Search for the cell housing the specified text and yield its (X, Y) center coordinate. 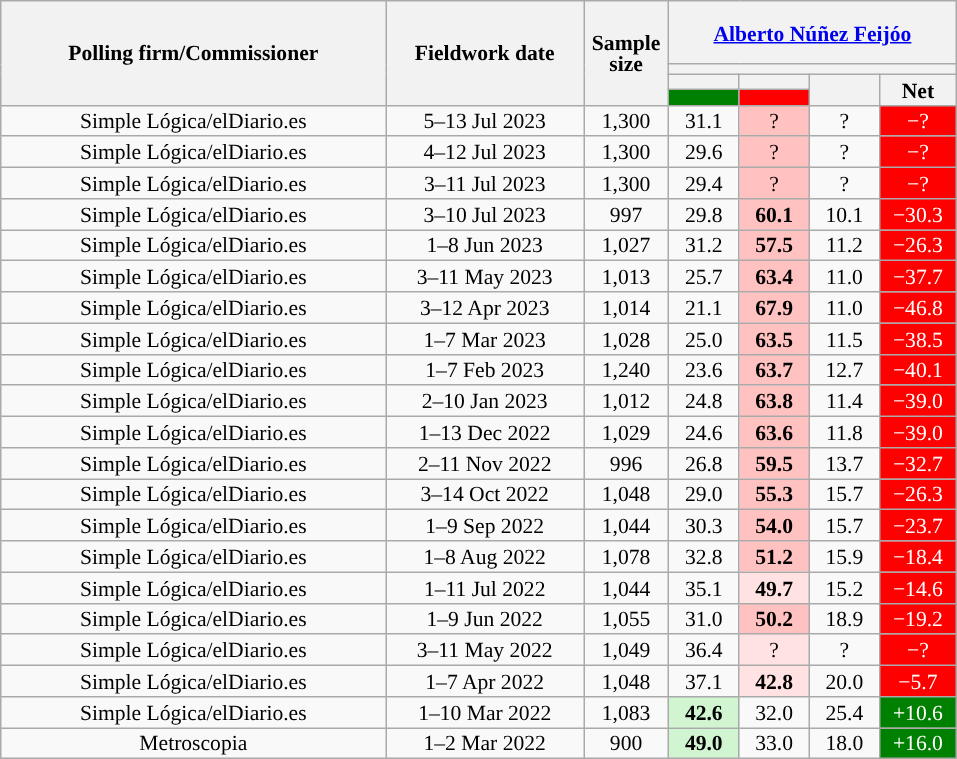
1,028 (626, 338)
1,240 (626, 370)
1,049 (626, 650)
63.8 (774, 402)
31.0 (704, 618)
1,029 (626, 432)
33.0 (774, 744)
42.6 (704, 712)
1,083 (626, 712)
63.7 (774, 370)
12.7 (844, 370)
3–11 May 2023 (485, 276)
15.9 (844, 556)
31.1 (704, 120)
1–8 Aug 2022 (485, 556)
−38.5 (918, 338)
11.2 (844, 246)
24.8 (704, 402)
1–13 Dec 2022 (485, 432)
+10.6 (918, 712)
Polling firm/Commissioner (194, 53)
900 (626, 744)
−37.7 (918, 276)
59.5 (774, 464)
1,055 (626, 618)
−40.1 (918, 370)
−46.8 (918, 308)
3–11 May 2022 (485, 650)
29.0 (704, 494)
29.4 (704, 184)
10.1 (844, 214)
21.1 (704, 308)
25.4 (844, 712)
37.1 (704, 682)
25.7 (704, 276)
35.1 (704, 588)
−30.3 (918, 214)
1,027 (626, 246)
4–12 Jul 2023 (485, 152)
−14.6 (918, 588)
−19.2 (918, 618)
42.8 (774, 682)
30.3 (704, 526)
Fieldwork date (485, 53)
29.8 (704, 214)
1–7 Apr 2022 (485, 682)
11.4 (844, 402)
1–9 Sep 2022 (485, 526)
26.8 (704, 464)
49.0 (704, 744)
63.4 (774, 276)
2–10 Jan 2023 (485, 402)
18.0 (844, 744)
51.2 (774, 556)
57.5 (774, 246)
31.2 (704, 246)
996 (626, 464)
63.6 (774, 432)
3–12 Apr 2023 (485, 308)
997 (626, 214)
1–7 Feb 2023 (485, 370)
23.6 (704, 370)
49.7 (774, 588)
1–11 Jul 2022 (485, 588)
Sample size (626, 53)
Net (918, 90)
Alberto Núñez Feijóo (813, 32)
1–8 Jun 2023 (485, 246)
67.9 (774, 308)
36.4 (704, 650)
1–7 Mar 2023 (485, 338)
32.8 (704, 556)
1,012 (626, 402)
1–2 Mar 2022 (485, 744)
3–10 Jul 2023 (485, 214)
20.0 (844, 682)
+16.0 (918, 744)
25.0 (704, 338)
1–10 Mar 2022 (485, 712)
1,078 (626, 556)
32.0 (774, 712)
5–13 Jul 2023 (485, 120)
63.5 (774, 338)
55.3 (774, 494)
3–14 Oct 2022 (485, 494)
18.9 (844, 618)
54.0 (774, 526)
11.5 (844, 338)
15.2 (844, 588)
1,013 (626, 276)
13.7 (844, 464)
60.1 (774, 214)
3–11 Jul 2023 (485, 184)
−18.4 (918, 556)
29.6 (704, 152)
24.6 (704, 432)
11.8 (844, 432)
1–9 Jun 2022 (485, 618)
−32.7 (918, 464)
Metroscopia (194, 744)
−5.7 (918, 682)
−23.7 (918, 526)
2–11 Nov 2022 (485, 464)
50.2 (774, 618)
1,014 (626, 308)
